Find where the given text appears and provide that cell's center as [X, Y] coordinate. 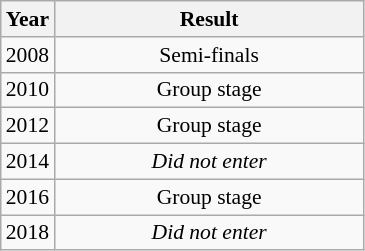
2014 [28, 162]
2010 [28, 90]
Year [28, 19]
2016 [28, 197]
Semi-finals [209, 55]
2012 [28, 126]
Result [209, 19]
2018 [28, 233]
2008 [28, 55]
